Capture the cell that displays the provided text and extract its [x, y] central coordinate. 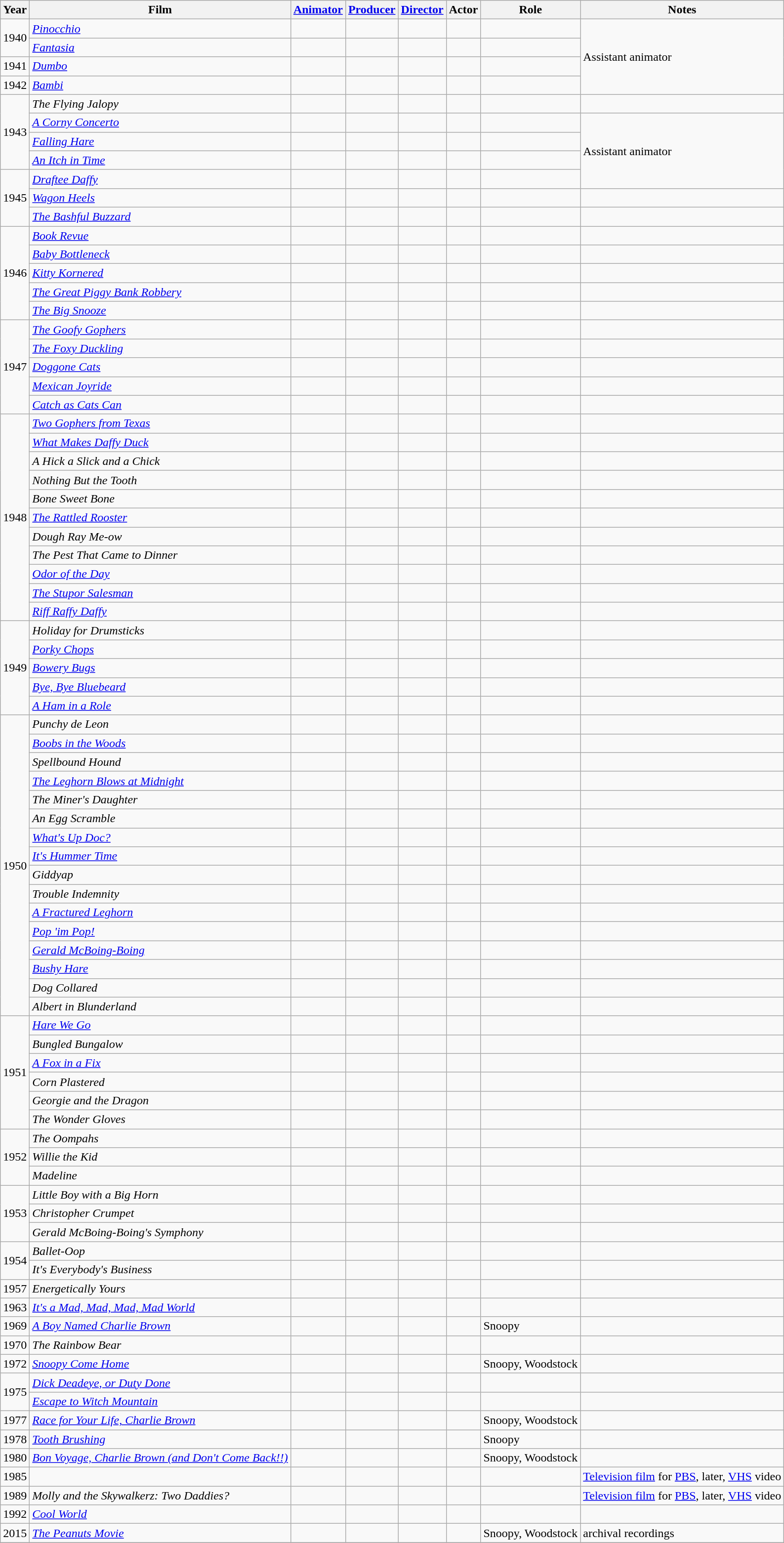
It's Hummer Time [160, 856]
Riff Raffy Daffy [160, 612]
Bambi [160, 85]
Notes [682, 10]
A Hick a Slick and a Chick [160, 461]
Catch as Cats Can [160, 405]
1948 [15, 518]
The Big Snooze [160, 311]
The Wonder Gloves [160, 1119]
Tooth Brushing [160, 1439]
1977 [15, 1420]
1949 [15, 668]
Boobs in the Woods [160, 743]
Albert in Blunderland [160, 1006]
A Fox in a Fix [160, 1063]
1943 [15, 132]
The Miner's Daughter [160, 799]
The Rainbow Bear [160, 1345]
Director [422, 10]
An Egg Scramble [160, 818]
Bye, Bye Bluebeard [160, 687]
Georgie and the Dragon [160, 1100]
Producer [371, 10]
1947 [15, 367]
Cool World [160, 1514]
Gerald McBoing-Boing [160, 950]
Two Gophers from Texas [160, 423]
Role [531, 10]
Dumbo [160, 66]
Book Revue [160, 236]
Falling Hare [160, 141]
Christopher Crumpet [160, 1213]
Madeline [160, 1176]
Molly and the Skywalkerz: Two Daddies? [160, 1496]
2015 [15, 1533]
The Foxy Duckling [160, 348]
1946 [15, 273]
Bungled Bungalow [160, 1044]
Kitty Kornered [160, 273]
archival recordings [682, 1533]
Dick Deadeye, or Duty Done [160, 1382]
Dough Ray Me-ow [160, 536]
Giddyap [160, 875]
What Makes Daffy Duck [160, 442]
The Leghorn Blows at Midnight [160, 781]
The Rattled Rooster [160, 517]
1970 [15, 1345]
It's Everybody's Business [160, 1270]
Film [160, 10]
Bon Voyage, Charlie Brown (and Don't Come Back!!) [160, 1458]
Bone Sweet Bone [160, 499]
Baby Bottleneck [160, 254]
Bowery Bugs [160, 668]
Mexican Joyride [160, 386]
1953 [15, 1213]
1941 [15, 66]
Holiday for Drumsticks [160, 630]
Porky Chops [160, 649]
1972 [15, 1364]
1980 [15, 1458]
Punchy de Leon [160, 724]
Spellbound Hound [160, 762]
The Bashful Buzzard [160, 216]
Energetically Yours [160, 1289]
Draftee Daffy [160, 179]
Trouble Indemnity [160, 894]
Pinocchio [160, 29]
The Pest That Came to Dinner [160, 555]
A Ham in a Role [160, 706]
Escape to Witch Mountain [160, 1401]
1992 [15, 1514]
Wagon Heels [160, 198]
Year [15, 10]
The Flying Jalopy [160, 104]
Hare We Go [160, 1025]
1950 [15, 866]
1969 [15, 1326]
Bushy Hare [160, 969]
Corn Plastered [160, 1082]
1940 [15, 38]
The Stupor Salesman [160, 593]
An Itch in Time [160, 160]
The Oompahs [160, 1138]
1985 [15, 1477]
Gerald McBoing-Boing's Symphony [160, 1232]
The Peanuts Movie [160, 1533]
Pop 'im Pop! [160, 931]
Willie the Kid [160, 1157]
1975 [15, 1392]
Ballet-Oop [160, 1251]
Nothing But the Tooth [160, 480]
Race for Your Life, Charlie Brown [160, 1420]
1952 [15, 1157]
The Goofy Gophers [160, 330]
1963 [15, 1307]
A Fractured Leghorn [160, 913]
1942 [15, 85]
Actor [463, 10]
Little Boy with a Big Horn [160, 1195]
Dog Collared [160, 988]
1954 [15, 1260]
Fantasia [160, 47]
1945 [15, 198]
It's a Mad, Mad, Mad, Mad World [160, 1307]
The Great Piggy Bank Robbery [160, 292]
Doggone Cats [160, 367]
A Boy Named Charlie Brown [160, 1326]
Snoopy Come Home [160, 1364]
What's Up Doc? [160, 837]
A Corny Concerto [160, 123]
1951 [15, 1072]
Odor of the Day [160, 574]
Animator [318, 10]
1957 [15, 1289]
1989 [15, 1496]
1978 [15, 1439]
